Capture the cell that displays the provided text and extract its [X, Y] central coordinate. 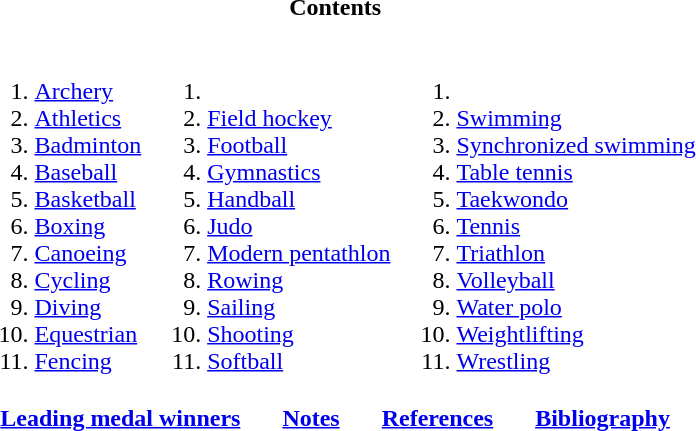
Field hockeyFootballGymnasticsHandballJudoModern pentathlonRowingSailingShootingSoftball [269, 212]
